Determine the [x, y] coordinate at the center of the cell enclosing the given text.  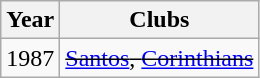
Year [30, 20]
1987 [30, 58]
Santos, Corinthians [160, 58]
Clubs [160, 20]
